Find where the given text appears and provide that cell's center as [X, Y] coordinate. 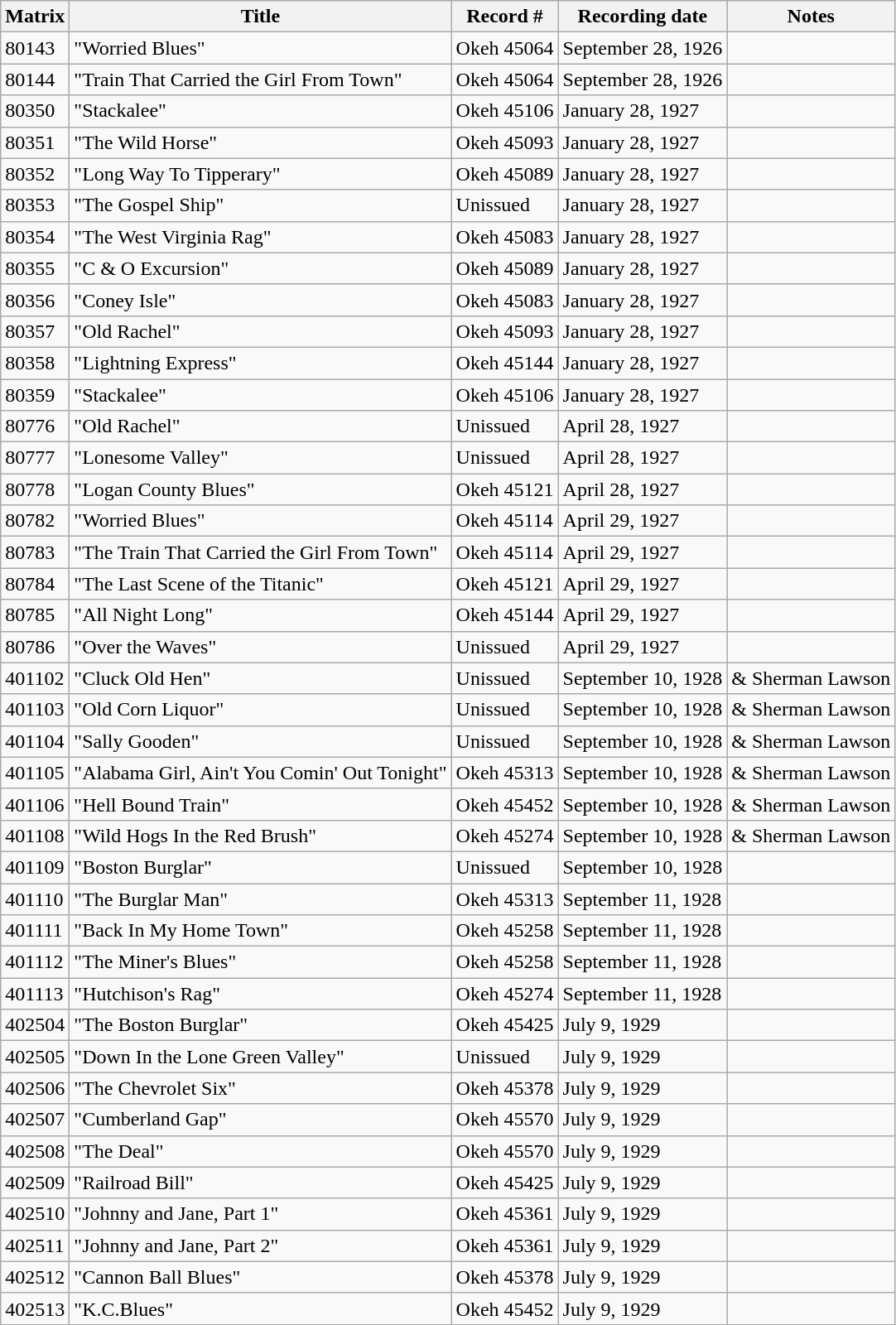
"Hutchison's Rag" [260, 994]
"Old Corn Liquor" [260, 710]
"Sally Gooden" [260, 741]
"Cannon Ball Blues" [260, 1277]
"The Chevrolet Six" [260, 1088]
402508 [35, 1151]
80355 [35, 268]
"Cluck Old Hen" [260, 678]
"The Last Scene of the Titanic" [260, 584]
402510 [35, 1214]
80784 [35, 584]
"Train That Carried the Girl From Town" [260, 79]
402506 [35, 1088]
80354 [35, 237]
402513 [35, 1308]
401109 [35, 867]
80782 [35, 521]
"Alabama Girl, Ain't You Comin' Out Tonight" [260, 773]
401113 [35, 994]
"The Wild Horse" [260, 142]
"The Gospel Ship" [260, 205]
401105 [35, 773]
402505 [35, 1057]
80358 [35, 363]
80356 [35, 300]
"Lightning Express" [260, 363]
"Hell Bound Train" [260, 804]
80786 [35, 647]
401108 [35, 836]
"The Train That Carried the Girl From Town" [260, 552]
80776 [35, 426]
401110 [35, 899]
"Over the Waves" [260, 647]
"Logan County Blues" [260, 489]
80143 [35, 48]
"Lonesome Valley" [260, 458]
80778 [35, 489]
401106 [35, 804]
401103 [35, 710]
"Johnny and Jane, Part 2" [260, 1245]
Record # [505, 17]
80351 [35, 142]
"The Deal" [260, 1151]
80783 [35, 552]
"Back In My Home Town" [260, 931]
"The Burglar Man" [260, 899]
"Wild Hogs In the Red Brush" [260, 836]
401111 [35, 931]
"Down In the Lone Green Valley" [260, 1057]
401112 [35, 962]
"Long Way To Tipperary" [260, 174]
"Railroad Bill" [260, 1183]
"K.C.Blues" [260, 1308]
80777 [35, 458]
80352 [35, 174]
402511 [35, 1245]
"The Boston Burglar" [260, 1025]
80350 [35, 111]
"C & O Excursion" [260, 268]
"Coney Isle" [260, 300]
401102 [35, 678]
"Johnny and Jane, Part 1" [260, 1214]
402507 [35, 1120]
80785 [35, 615]
402504 [35, 1025]
"All Night Long" [260, 615]
80359 [35, 395]
402509 [35, 1183]
"Cumberland Gap" [260, 1120]
80353 [35, 205]
Recording date [643, 17]
80357 [35, 331]
401104 [35, 741]
Notes [812, 17]
402512 [35, 1277]
"The West Virginia Rag" [260, 237]
Matrix [35, 17]
"Boston Burglar" [260, 867]
Title [260, 17]
"The Miner's Blues" [260, 962]
80144 [35, 79]
